Capture the cell that displays the provided text and extract its [x, y] central coordinate. 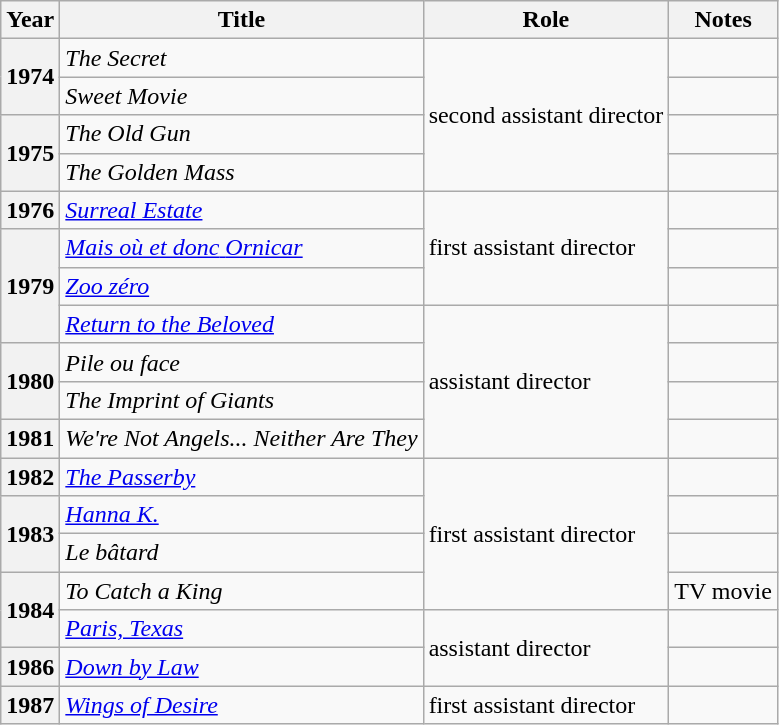
1976 [30, 210]
The Old Gun [242, 134]
1982 [30, 477]
TV movie [724, 591]
1979 [30, 286]
Year [30, 20]
The Imprint of Giants [242, 400]
The Passerby [242, 477]
Role [546, 20]
Down by Law [242, 667]
Return to the Beloved [242, 324]
1975 [30, 153]
Paris, Texas [242, 629]
Mais où et donc Ornicar [242, 248]
Wings of Desire [242, 705]
second assistant director [546, 115]
1974 [30, 77]
1981 [30, 438]
The Golden Mass [242, 172]
Notes [724, 20]
To Catch a King [242, 591]
Zoo zéro [242, 286]
Sweet Movie [242, 96]
1987 [30, 705]
Pile ou face [242, 362]
We're Not Angels... Neither Are They [242, 438]
1984 [30, 610]
The Secret [242, 58]
Le bâtard [242, 553]
1983 [30, 534]
Hanna K. [242, 515]
1986 [30, 667]
Surreal Estate [242, 210]
1980 [30, 381]
Title [242, 20]
